Scan for the cell matching the given text and deliver its (X, Y) coordinate at center. 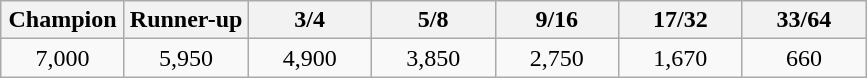
7,000 (63, 58)
Runner-up (186, 20)
5/8 (433, 20)
660 (804, 58)
3/4 (310, 20)
9/16 (557, 20)
1,670 (681, 58)
5,950 (186, 58)
4,900 (310, 58)
2,750 (557, 58)
3,850 (433, 58)
Champion (63, 20)
17/32 (681, 20)
33/64 (804, 20)
